Pinpoint the cell where the given text exists, returning its [X, Y] midpoint coordinate. 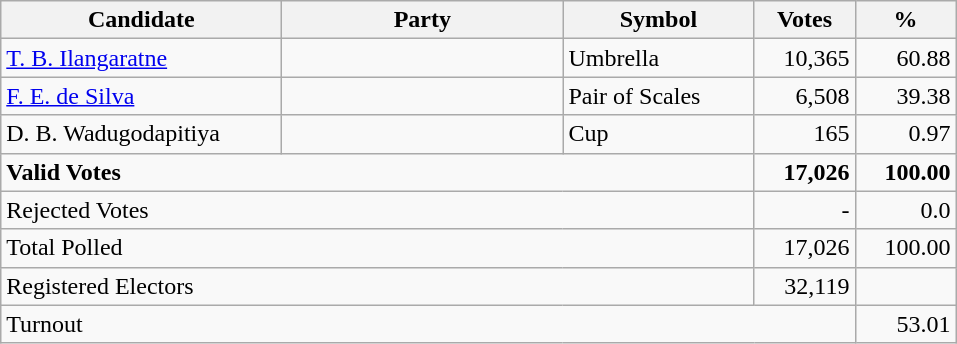
165 [804, 134]
Umbrella [658, 58]
Rejected Votes [378, 210]
D. B. Wadugodapitiya [142, 134]
0.0 [906, 210]
Symbol [658, 20]
60.88 [906, 58]
Votes [804, 20]
Cup [658, 134]
Candidate [142, 20]
53.01 [906, 324]
39.38 [906, 96]
F. E. de Silva [142, 96]
Total Polled [378, 248]
- [804, 210]
Valid Votes [378, 172]
Party [422, 20]
Pair of Scales [658, 96]
10,365 [804, 58]
0.97 [906, 134]
Registered Electors [378, 286]
Turnout [428, 324]
6,508 [804, 96]
32,119 [804, 286]
T. B. Ilangaratne [142, 58]
% [906, 20]
